Extract the (X, Y) coordinate from the center of the cell holding the provided text.  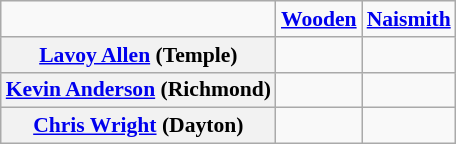
Kevin Anderson (Richmond) (138, 90)
Wooden (319, 19)
Lavoy Allen (Temple) (138, 55)
Chris Wright (Dayton) (138, 126)
Naismith (409, 19)
